Identify which cell holds the provided text, then report its [X, Y] central coordinate. 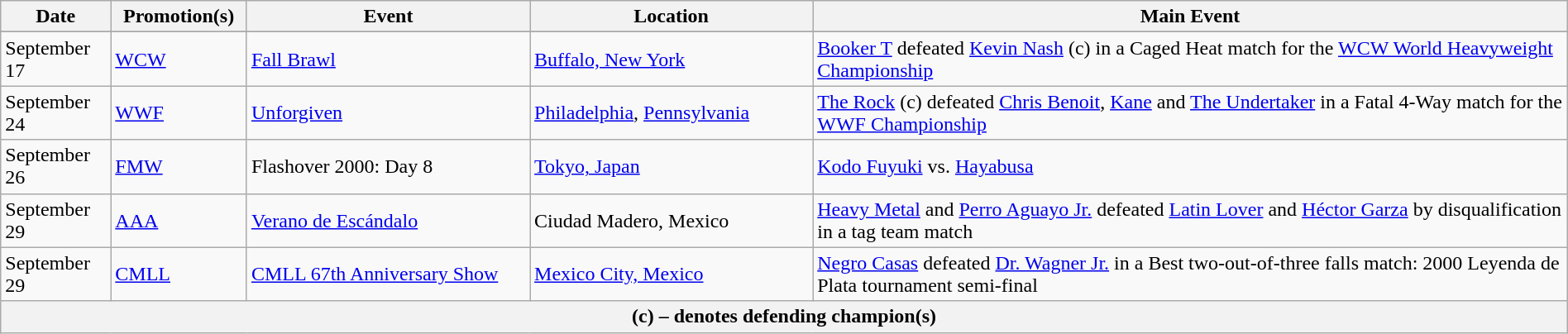
Booker T defeated Kevin Nash (c) in a Caged Heat match for the WCW World Heavyweight Championship [1191, 60]
CMLL [179, 274]
September 24 [56, 112]
September 26 [56, 167]
Main Event [1191, 17]
Philadelphia, Pennsylvania [672, 112]
Location [672, 17]
Tokyo, Japan [672, 167]
Negro Casas defeated Dr. Wagner Jr. in a Best two-out-of-three falls match: 2000 Leyenda de Plata tournament semi-final [1191, 274]
The Rock (c) defeated Chris Benoit, Kane and The Undertaker in a Fatal 4-Way match for the WWF Championship [1191, 112]
Unforgiven [388, 112]
FMW [179, 167]
Ciudad Madero, Mexico [672, 220]
Event [388, 17]
Mexico City, Mexico [672, 274]
Flashover 2000: Day 8 [388, 167]
Date [56, 17]
Promotion(s) [179, 17]
(c) – denotes defending champion(s) [784, 317]
Fall Brawl [388, 60]
Heavy Metal and Perro Aguayo Jr. defeated Latin Lover and Héctor Garza by disqualification in a tag team match [1191, 220]
Buffalo, New York [672, 60]
WWF [179, 112]
Kodo Fuyuki vs. Hayabusa [1191, 167]
CMLL 67th Anniversary Show [388, 274]
WCW [179, 60]
September 17 [56, 60]
AAA [179, 220]
Verano de Escándalo [388, 220]
